Search for the cell housing the specified text and yield its [x, y] center coordinate. 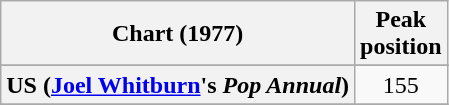
155 [401, 85]
US (Joel Whitburn's Pop Annual) [178, 85]
Peakposition [401, 34]
Chart (1977) [178, 34]
